Pinpoint the cell where the given text exists, returning its [X, Y] midpoint coordinate. 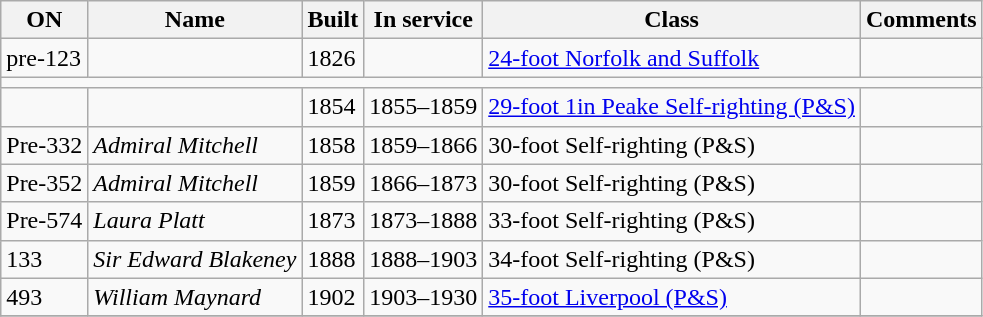
1903–1930 [424, 297]
1888 [333, 259]
493 [44, 297]
1902 [333, 297]
William Maynard [195, 297]
Sir Edward Blakeney [195, 259]
133 [44, 259]
ON [44, 20]
34-foot Self-righting (P&S) [672, 259]
1888–1903 [424, 259]
1859–1866 [424, 145]
29-foot 1in Peake Self-righting (P&S) [672, 107]
1826 [333, 58]
Pre-332 [44, 145]
33-foot Self-righting (P&S) [672, 221]
1854 [333, 107]
24-foot Norfolk and Suffolk [672, 58]
1855–1859 [424, 107]
35-foot Liverpool (P&S) [672, 297]
Class [672, 20]
1858 [333, 145]
1873 [333, 221]
In service [424, 20]
Built [333, 20]
1866–1873 [424, 183]
1873–1888 [424, 221]
Pre-352 [44, 183]
pre-123 [44, 58]
Laura Platt [195, 221]
Pre-574 [44, 221]
1859 [333, 183]
Comments [921, 20]
Name [195, 20]
